Detect which cell encompasses the target text, then output its (x, y) center coordinate. 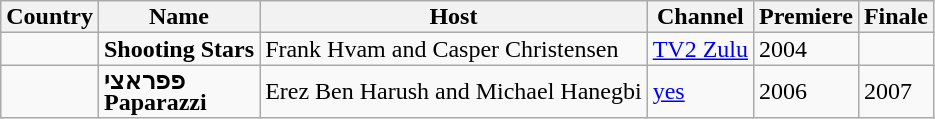
Host (454, 17)
TV2 Zulu (700, 49)
Name (178, 17)
Channel (700, 17)
2004 (806, 49)
Country (50, 17)
Frank Hvam and Casper Christensen (454, 49)
Erez Ben Harush and Michael Hanegbi (454, 92)
2006 (806, 92)
Shooting Stars (178, 49)
Premiere (806, 17)
פפראציPaparazzi (178, 92)
yes (700, 92)
Finale (896, 17)
2007 (896, 92)
